Determine the (X, Y) coordinate at the center of the cell enclosing the given text.  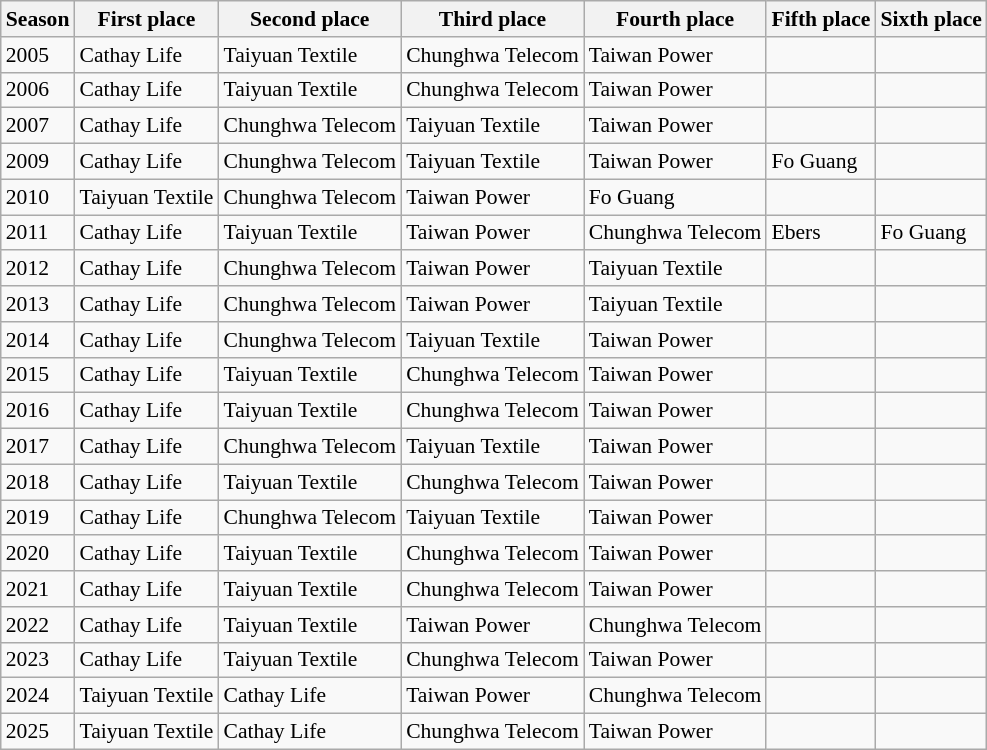
2025 (38, 732)
2019 (38, 518)
Sixth place (932, 19)
2012 (38, 269)
2016 (38, 411)
2024 (38, 696)
2023 (38, 660)
First place (146, 19)
2006 (38, 90)
2010 (38, 197)
2018 (38, 482)
Second place (310, 19)
2007 (38, 126)
Fourth place (676, 19)
2013 (38, 304)
2011 (38, 233)
2005 (38, 55)
2021 (38, 589)
Third place (492, 19)
2014 (38, 340)
Season (38, 19)
2022 (38, 625)
2020 (38, 554)
2017 (38, 447)
Fifth place (820, 19)
Ebers (820, 233)
2009 (38, 162)
2015 (38, 375)
